Output the (X, Y) coordinate of the center of the cell containing the given text.  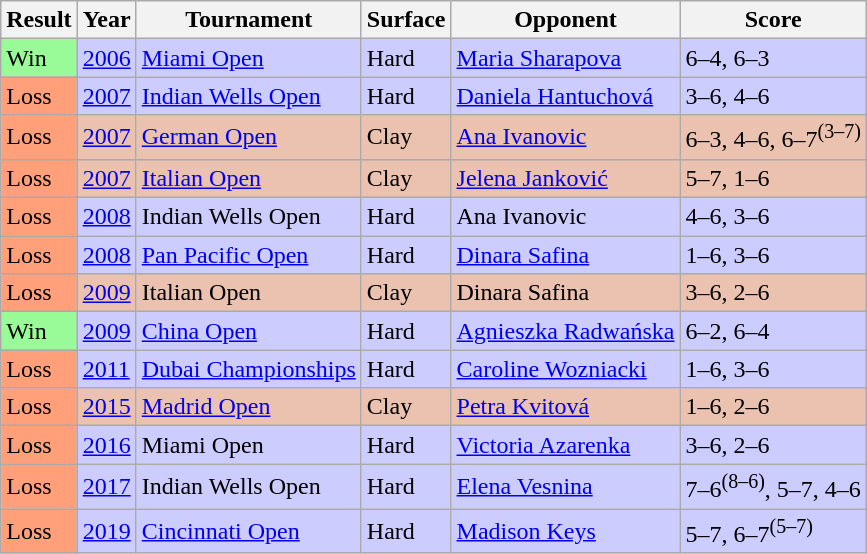
4–6, 3–6 (773, 217)
Dubai Championships (248, 369)
Jelena Janković (566, 178)
2019 (106, 532)
Madison Keys (566, 532)
Maria Sharapova (566, 58)
Score (773, 20)
2015 (106, 407)
Victoria Azarenka (566, 445)
Tournament (248, 20)
China Open (248, 331)
7–6(8–6), 5–7, 4–6 (773, 486)
Cincinnati Open (248, 532)
Pan Pacific Open (248, 255)
5–7, 1–6 (773, 178)
2006 (106, 58)
Elena Vesnina (566, 486)
5–7, 6–7(5–7) (773, 532)
6–2, 6–4 (773, 331)
Opponent (566, 20)
Result (39, 20)
Caroline Wozniacki (566, 369)
2011 (106, 369)
Madrid Open (248, 407)
2017 (106, 486)
Daniela Hantuchová (566, 96)
6–4, 6–3 (773, 58)
Petra Kvitová (566, 407)
Agnieszka Radwańska (566, 331)
2016 (106, 445)
6–3, 4–6, 6–7(3–7) (773, 138)
Year (106, 20)
German Open (248, 138)
1–6, 2–6 (773, 407)
3–6, 4–6 (773, 96)
Surface (406, 20)
